Capture the cell that displays the provided text and extract its (X, Y) central coordinate. 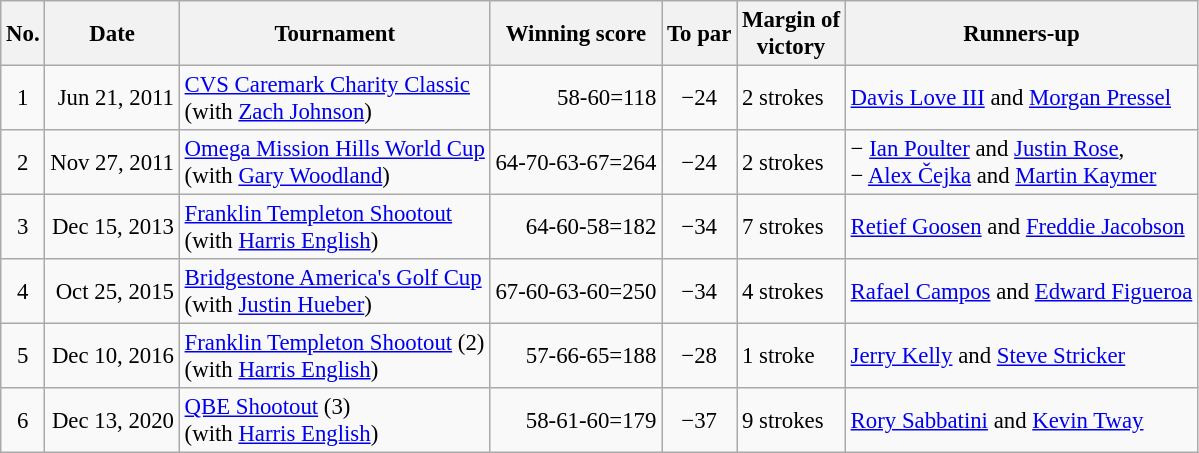
Date (112, 34)
67-60-63-60=250 (576, 292)
9 strokes (792, 420)
Retief Goosen and Freddie Jacobson (1021, 228)
Omega Mission Hills World Cup(with Gary Woodland) (334, 162)
3 (23, 228)
Dec 15, 2013 (112, 228)
4 strokes (792, 292)
Bridgestone America's Golf Cup(with Justin Hueber) (334, 292)
QBE Shootout (3)(with Harris English) (334, 420)
Dec 10, 2016 (112, 356)
Rory Sabbatini and Kevin Tway (1021, 420)
−37 (700, 420)
− Ian Poulter and Justin Rose, − Alex Čejka and Martin Kaymer (1021, 162)
No. (23, 34)
5 (23, 356)
2 (23, 162)
1 stroke (792, 356)
58-60=118 (576, 98)
Nov 27, 2011 (112, 162)
Oct 25, 2015 (112, 292)
1 (23, 98)
CVS Caremark Charity Classic(with Zach Johnson) (334, 98)
Davis Love III and Morgan Pressel (1021, 98)
Margin ofvictory (792, 34)
Franklin Templeton Shootout(with Harris English) (334, 228)
Tournament (334, 34)
7 strokes (792, 228)
Jerry Kelly and Steve Stricker (1021, 356)
Runners-up (1021, 34)
Franklin Templeton Shootout (2)(with Harris English) (334, 356)
Jun 21, 2011 (112, 98)
4 (23, 292)
Dec 13, 2020 (112, 420)
64-70-63-67=264 (576, 162)
Rafael Campos and Edward Figueroa (1021, 292)
58-61-60=179 (576, 420)
To par (700, 34)
57-66-65=188 (576, 356)
64-60-58=182 (576, 228)
6 (23, 420)
Winning score (576, 34)
−28 (700, 356)
